Search for the cell housing the specified text and yield its [X, Y] center coordinate. 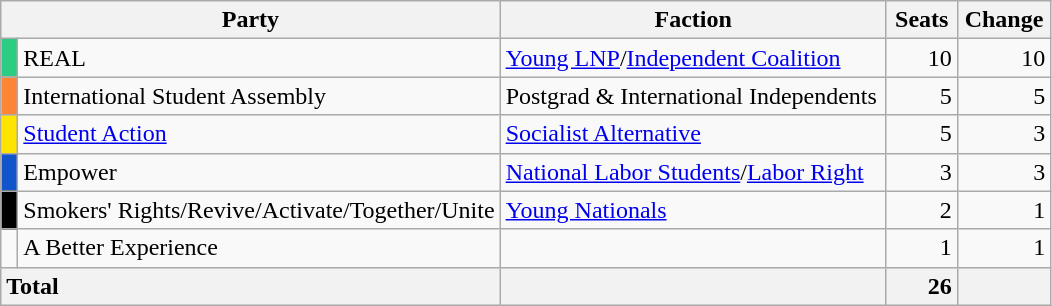
Young LNP/Independent Coalition [693, 58]
Smokers' Rights/Revive/Activate/Together/Unite [259, 210]
Young Nationals [693, 210]
REAL [259, 58]
Socialist Alternative [693, 134]
Student Action [259, 134]
A Better Experience [259, 248]
Empower [259, 172]
Total [250, 286]
Postgrad & International Independents [693, 96]
Party [250, 20]
26 [922, 286]
Faction [693, 20]
International Student Assembly [259, 96]
2 [922, 210]
National Labor Students/Labor Right [693, 172]
Seats [922, 20]
Change [1004, 20]
